From the cell containing the given text, extract its center point as (X, Y) coordinate. 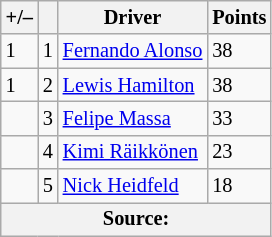
5 (48, 186)
Kimi Räikkönen (133, 152)
2 (48, 85)
Fernando Alonso (133, 51)
Source: (136, 219)
Felipe Massa (133, 118)
Lewis Hamilton (133, 85)
Points (239, 17)
Driver (133, 17)
3 (48, 118)
4 (48, 152)
33 (239, 118)
Nick Heidfeld (133, 186)
23 (239, 152)
+/– (20, 17)
18 (239, 186)
